Locate the cell with the specified text and output its (X, Y) center coordinate. 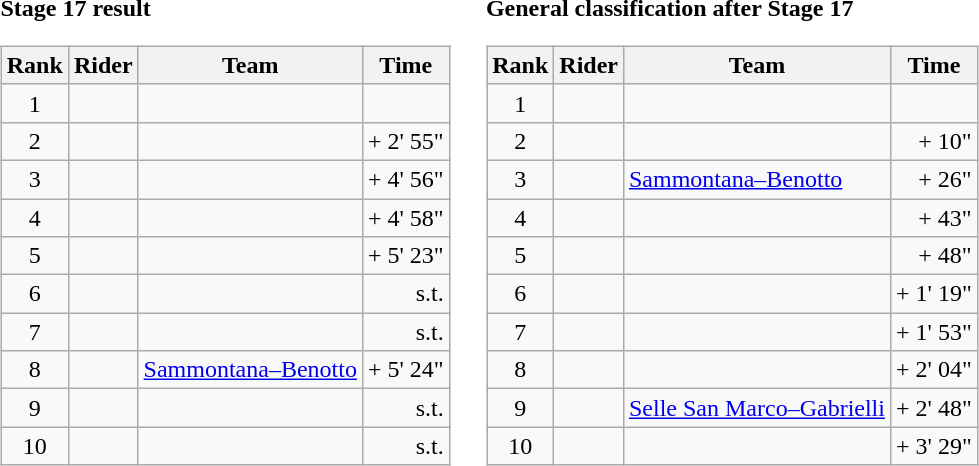
Selle San Marco–Gabrielli (756, 408)
+ 2' 48" (934, 408)
+ 4' 58" (406, 217)
+ 43" (934, 217)
+ 26" (934, 179)
+ 1' 53" (934, 332)
+ 5' 23" (406, 256)
+ 2' 55" (406, 141)
+ 4' 56" (406, 179)
+ 2' 04" (934, 370)
+ 3' 29" (934, 446)
+ 48" (934, 256)
+ 1' 19" (934, 294)
+ 5' 24" (406, 370)
+ 10" (934, 141)
